For the text-containing cell, return its midpoint in [X, Y] coordinate format. 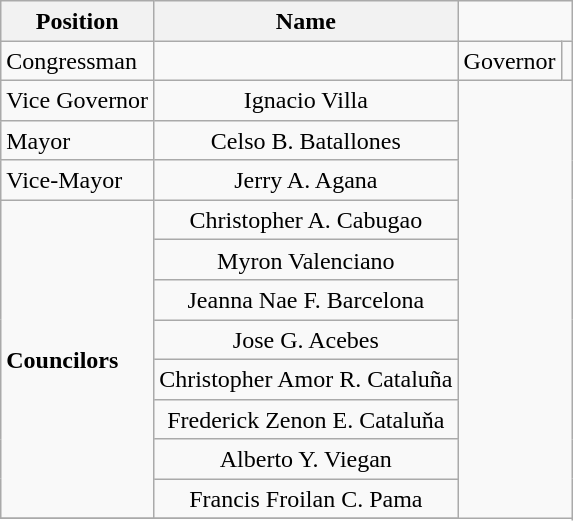
Alberto Y. Viegan [306, 459]
Vice-Mayor [78, 180]
Jeanna Nae F. Barcelona [306, 300]
Congressman [78, 61]
Jerry A. Agana [306, 180]
Myron Valenciano [306, 260]
Vice Governor [78, 100]
Ignacio Villa [306, 100]
Name [306, 21]
Christopher A. Cabugao [306, 220]
Celso B. Batallones [306, 140]
Francis Froilan C. Pama [306, 499]
Governor [510, 61]
Christopher Amor R. Cataluña [306, 379]
Position [78, 21]
Frederick Zenon E. Cataluňa [306, 419]
Mayor [78, 140]
Jose G. Acebes [306, 340]
Councilors [78, 360]
